Extract the (x, y) coordinate from the center of the cell holding the provided text.  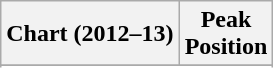
PeakPosition (226, 34)
Chart (2012–13) (90, 34)
